Return [X, Y] of the center of cell containing provided text 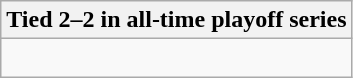
Tied 2–2 in all-time playoff series [176, 20]
